Detect which cell encompasses the target text, then output its [x, y] center coordinate. 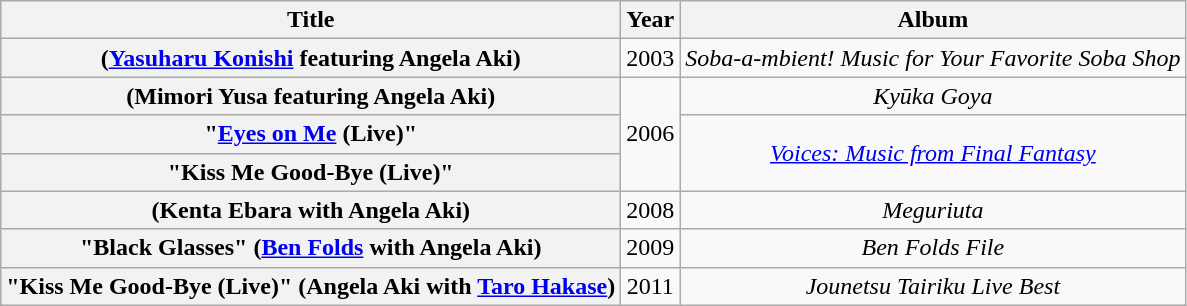
Year [650, 20]
2009 [650, 248]
(Yasuharu Konishi featuring Angela Aki) [311, 58]
2008 [650, 210]
Jounetsu Tairiku Live Best [933, 286]
Voices: Music from Final Fantasy [933, 153]
"Kiss Me Good-Bye (Live)" (Angela Aki with Taro Hakase) [311, 286]
Soba-a-mbient! Music for Your Favorite Soba Shop [933, 58]
Meguriuta [933, 210]
Title [311, 20]
Album [933, 20]
2003 [650, 58]
2011 [650, 286]
(Kenta Ebara with Angela Aki) [311, 210]
Kyūka Goya [933, 96]
2006 [650, 134]
"Eyes on Me (Live)" [311, 134]
Ben Folds File [933, 248]
(Mimori Yusa featuring Angela Aki) [311, 96]
"Black Glasses" (Ben Folds with Angela Aki) [311, 248]
"Kiss Me Good-Bye (Live)" [311, 172]
